Search for the cell housing the specified text and yield its [x, y] center coordinate. 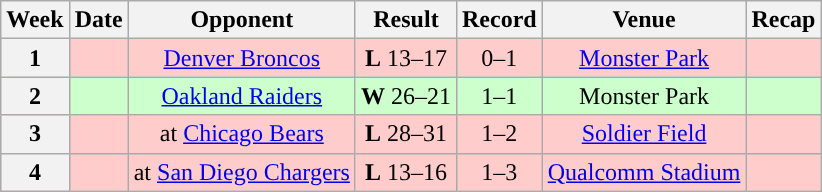
L 28–31 [406, 134]
W 26–21 [406, 96]
Opponent [242, 20]
L 13–17 [406, 58]
Oakland Raiders [242, 96]
Recap [784, 20]
1–1 [499, 96]
2 [35, 96]
4 [35, 172]
Venue [644, 20]
1–2 [499, 134]
Week [35, 20]
Record [499, 20]
Denver Broncos [242, 58]
L 13–16 [406, 172]
Date [98, 20]
3 [35, 134]
0–1 [499, 58]
1–3 [499, 172]
at Chicago Bears [242, 134]
Result [406, 20]
Soldier Field [644, 134]
at San Diego Chargers [242, 172]
1 [35, 58]
Qualcomm Stadium [644, 172]
